Return [X, Y] of the center of cell containing provided text 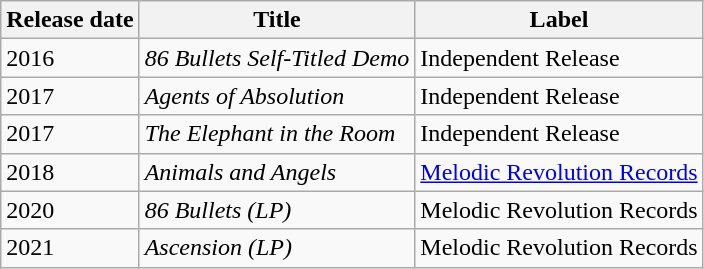
Agents of Absolution [277, 96]
Release date [70, 20]
Ascension (LP) [277, 248]
2020 [70, 210]
2021 [70, 248]
Title [277, 20]
Animals and Angels [277, 172]
2016 [70, 58]
86 Bullets (LP) [277, 210]
86 Bullets Self-Titled Demo [277, 58]
The Elephant in the Room [277, 134]
Label [559, 20]
2018 [70, 172]
